Provide the (x, y) coordinate of the cell's center where the given text is located.  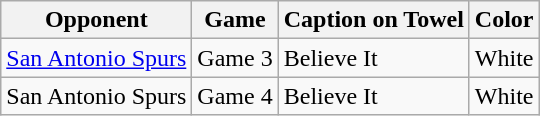
Caption on Towel (374, 20)
Color (504, 20)
Game 3 (235, 58)
Opponent (96, 20)
Game (235, 20)
Game 4 (235, 96)
